Detect which cell encompasses the target text, then output its (X, Y) center coordinate. 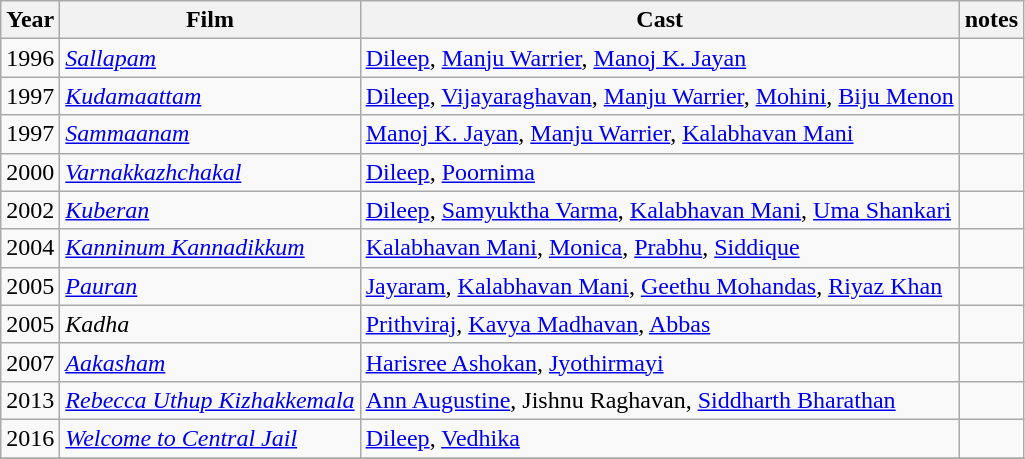
Sammaanam (210, 134)
Prithviraj, Kavya Madhavan, Abbas (660, 324)
2000 (30, 172)
Dileep, Poornima (660, 172)
Welcome to Central Jail (210, 438)
Kuberan (210, 210)
Varnakkazhchakal (210, 172)
Dileep, Vijayaraghavan, Manju Warrier, Mohini, Biju Menon (660, 96)
Dileep, Samyuktha Varma, Kalabhavan Mani, Uma Shankari (660, 210)
Dileep, Manju Warrier, Manoj K. Jayan (660, 58)
Film (210, 20)
2013 (30, 400)
Pauran (210, 286)
Jayaram, Kalabhavan Mani, Geethu Mohandas, Riyaz Khan (660, 286)
Rebecca Uthup Kizhakkemala (210, 400)
Cast (660, 20)
Kudamaattam (210, 96)
Kanninum Kannadikkum (210, 248)
notes (991, 20)
Aakasham (210, 362)
2002 (30, 210)
Harisree Ashokan, Jyothirmayi (660, 362)
Kalabhavan Mani, Monica, Prabhu, Siddique (660, 248)
Dileep, Vedhika (660, 438)
1996 (30, 58)
2016 (30, 438)
Ann Augustine, Jishnu Raghavan, Siddharth Bharathan (660, 400)
2007 (30, 362)
2004 (30, 248)
Year (30, 20)
Manoj K. Jayan, Manju Warrier, Kalabhavan Mani (660, 134)
Kadha (210, 324)
Sallapam (210, 58)
